Identify which cell holds the provided text, then report its [x, y] central coordinate. 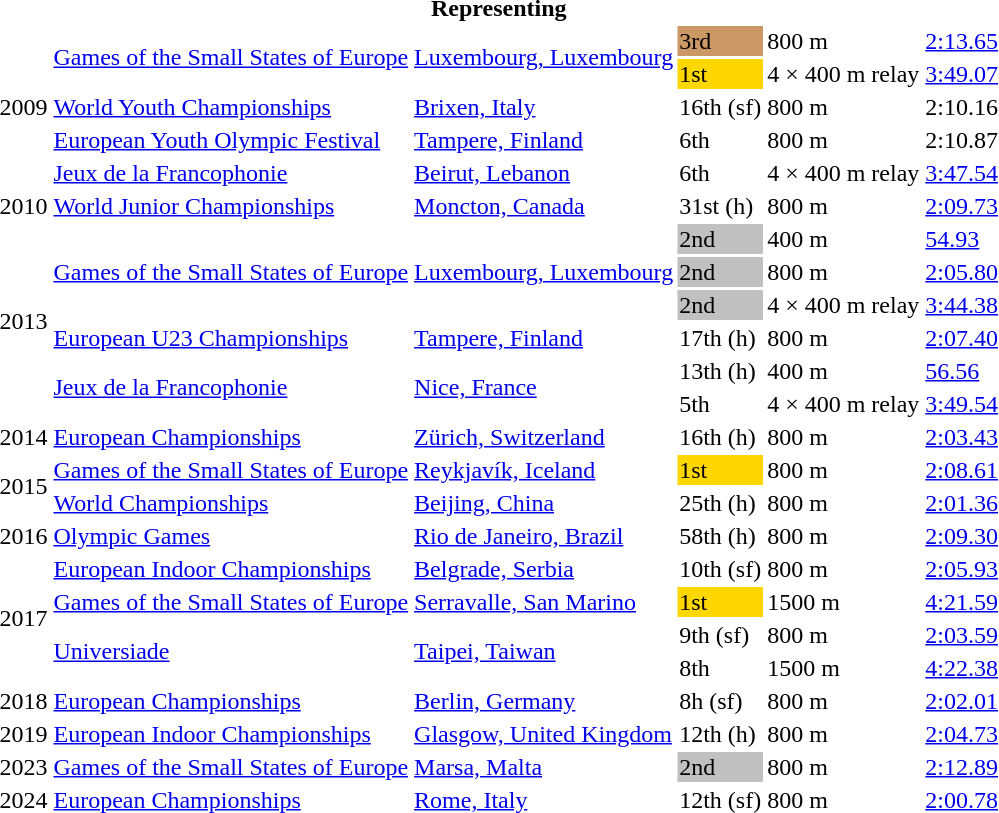
Brixen, Italy [544, 107]
Taipei, Taiwan [544, 652]
Belgrade, Serbia [544, 569]
31st (h) [720, 206]
Beijing, China [544, 503]
Nice, France [544, 388]
8h (sf) [720, 701]
European U23 Championships [231, 338]
Beirut, Lebanon [544, 173]
10th (sf) [720, 569]
Rio de Janeiro, Brazil [544, 536]
9th (sf) [720, 635]
8th [720, 668]
Marsa, Malta [544, 767]
17th (h) [720, 338]
3rd [720, 41]
16th (h) [720, 437]
World Championships [231, 503]
13th (h) [720, 371]
16th (sf) [720, 107]
European Youth Olympic Festival [231, 140]
12th (h) [720, 734]
Moncton, Canada [544, 206]
Glasgow, United Kingdom [544, 734]
World Youth Championships [231, 107]
58th (h) [720, 536]
25th (h) [720, 503]
Reykjavík, Iceland [544, 470]
Zürich, Switzerland [544, 437]
Universiade [231, 652]
World Junior Championships [231, 206]
Olympic Games [231, 536]
5th [720, 404]
Berlin, Germany [544, 701]
Serravalle, San Marino [544, 602]
